Pinpoint the cell where the given text exists, returning its [X, Y] midpoint coordinate. 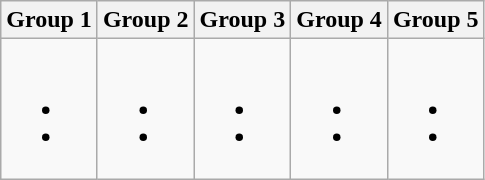
Group 5 [436, 20]
Group 1 [50, 20]
Group 4 [340, 20]
Group 2 [146, 20]
Group 3 [242, 20]
